Determine the (X, Y) coordinate at the center of the cell enclosing the given text.  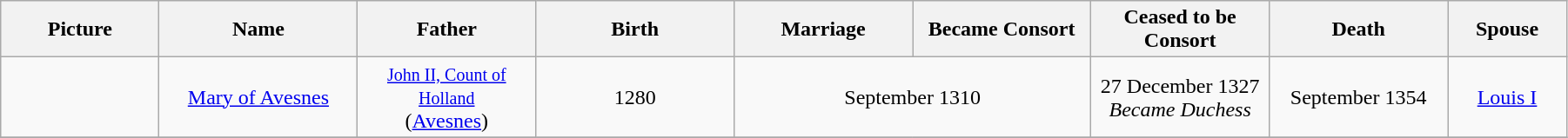
Spouse (1507, 30)
Birth (635, 30)
Death (1359, 30)
Louis I (1507, 97)
September 1310 (913, 97)
Father (447, 30)
Name (258, 30)
27 December 1327Became Duchess (1180, 97)
September 1354 (1359, 97)
Picture (80, 30)
John II, Count of Holland (Avesnes) (447, 97)
Marriage (823, 30)
Mary of Avesnes (258, 97)
Became Consort (1002, 30)
1280 (635, 97)
Ceased to be Consort (1180, 30)
